Find where the given text appears and provide that cell's center as (X, Y) coordinate. 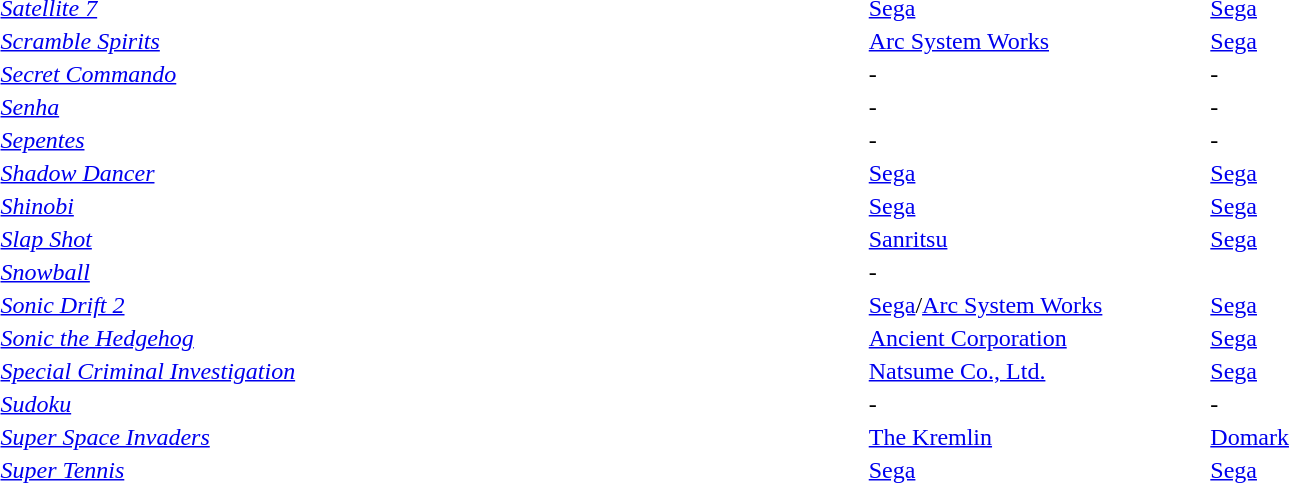
Sega/Arc System Works (1036, 305)
The Kremlin (1036, 437)
Arc System Works (1036, 41)
Sanritsu (1036, 239)
Ancient Corporation (1036, 338)
Natsume Co., Ltd. (1036, 371)
